Search for the cell housing the specified text and yield its [X, Y] center coordinate. 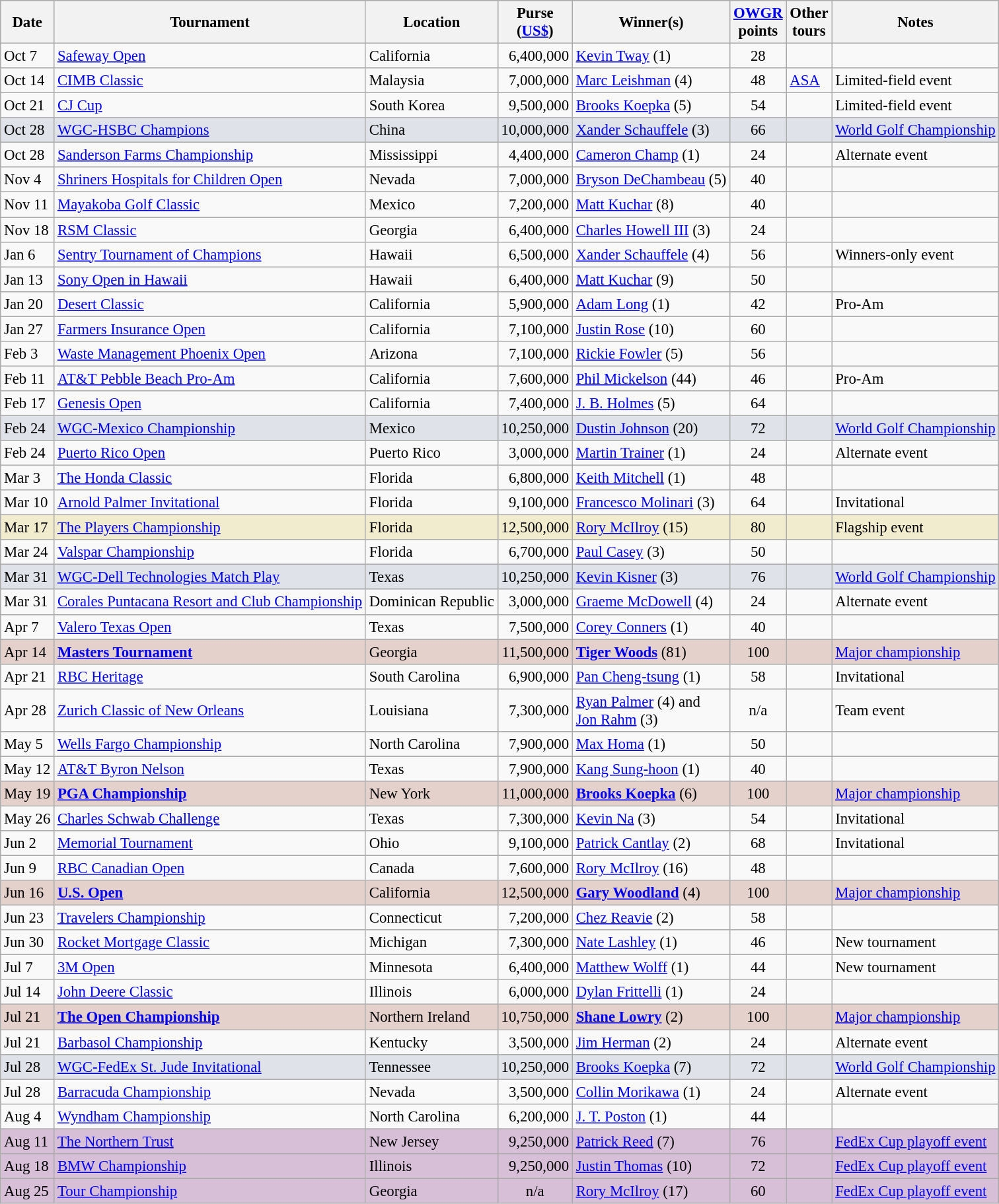
Notes [916, 22]
RBC Canadian Open [210, 868]
The Open Championship [210, 1017]
Valero Texas Open [210, 627]
Valspar Championship [210, 552]
Tournament [210, 22]
Puerto Rico [431, 453]
Corey Conners (1) [651, 627]
Kevin Na (3) [651, 818]
Sanderson Farms Championship [210, 155]
Keith Mitchell (1) [651, 478]
Shriners Hospitals for Children Open [210, 180]
WGC-HSBC Champions [210, 130]
Justin Thomas (10) [651, 1166]
Date [28, 22]
Jul 7 [28, 968]
42 [758, 304]
Brooks Koepka (7) [651, 1067]
Matt Kuchar (9) [651, 279]
RSM Classic [210, 230]
PGA Championship [210, 794]
Aug 11 [28, 1141]
Rickie Fowler (5) [651, 354]
Jul 14 [28, 993]
Rory McIlroy (16) [651, 868]
Dustin Johnson (20) [651, 428]
Oct 7 [28, 56]
28 [758, 56]
Rory McIlroy (17) [651, 1191]
May 26 [28, 818]
7,400,000 [535, 404]
WGC-FedEx St. Jude Invitational [210, 1067]
Michigan [431, 942]
Barbasol Championship [210, 1042]
South Carolina [431, 676]
Mississippi [431, 155]
Othertours [809, 22]
5,900,000 [535, 304]
6,800,000 [535, 478]
Barracuda Championship [210, 1092]
Nov 11 [28, 205]
Cameron Champ (1) [651, 155]
Farmers Insurance Open [210, 329]
Canada [431, 868]
China [431, 130]
Mar 24 [28, 552]
4,400,000 [535, 155]
South Korea [431, 106]
Apr 7 [28, 627]
Xander Schauffele (3) [651, 130]
Wyndham Championship [210, 1116]
May 5 [28, 744]
Brooks Koepka (6) [651, 794]
Jan 27 [28, 329]
6,700,000 [535, 552]
Collin Morikawa (1) [651, 1092]
AT&T Pebble Beach Pro-Am [210, 378]
Sony Open in Hawaii [210, 279]
Chez Reavie (2) [651, 918]
Travelers Championship [210, 918]
Graeme McDowell (4) [651, 602]
11,500,000 [535, 652]
Apr 14 [28, 652]
New York [431, 794]
Safeway Open [210, 56]
Feb 11 [28, 378]
Jun 16 [28, 893]
Adam Long (1) [651, 304]
6,500,000 [535, 254]
Nov 18 [28, 230]
Winners-only event [916, 254]
CIMB Classic [210, 81]
68 [758, 843]
Purse(US$) [535, 22]
J. B. Holmes (5) [651, 404]
Dylan Frittelli (1) [651, 993]
Patrick Reed (7) [651, 1141]
Zurich Classic of New Orleans [210, 711]
Wells Fargo Championship [210, 744]
The Players Championship [210, 528]
Kentucky [431, 1042]
Kevin Kisner (3) [651, 577]
CJ Cup [210, 106]
U.S. Open [210, 893]
Nov 4 [28, 180]
Jan 6 [28, 254]
Team event [916, 711]
OWGRpoints [758, 22]
7,500,000 [535, 627]
Desert Classic [210, 304]
Matthew Wolff (1) [651, 968]
Charles Schwab Challenge [210, 818]
Puerto Rico Open [210, 453]
Apr 28 [28, 711]
AT&T Byron Nelson [210, 769]
Aug 4 [28, 1116]
Oct 21 [28, 106]
ASA [809, 81]
10,000,000 [535, 130]
The Honda Classic [210, 478]
Pan Cheng-tsung (1) [651, 676]
80 [758, 528]
Arizona [431, 354]
May 19 [28, 794]
3M Open [210, 968]
Dominican Republic [431, 602]
Northern Ireland [431, 1017]
May 12 [28, 769]
Memorial Tournament [210, 843]
6,200,000 [535, 1116]
Rocket Mortgage Classic [210, 942]
Phil Mickelson (44) [651, 378]
Corales Puntacana Resort and Club Championship [210, 602]
Jan 13 [28, 279]
Paul Casey (3) [651, 552]
Jun 2 [28, 843]
66 [758, 130]
Xander Schauffele (4) [651, 254]
10,750,000 [535, 1017]
Louisiana [431, 711]
Rory McIlroy (15) [651, 528]
Winner(s) [651, 22]
Matt Kuchar (8) [651, 205]
Waste Management Phoenix Open [210, 354]
Connecticut [431, 918]
Masters Tournament [210, 652]
Kang Sung-hoon (1) [651, 769]
Flagship event [916, 528]
Sentry Tournament of Champions [210, 254]
Jim Herman (2) [651, 1042]
Genesis Open [210, 404]
John Deere Classic [210, 993]
Nate Lashley (1) [651, 942]
BMW Championship [210, 1166]
Minnesota [431, 968]
Mar 3 [28, 478]
RBC Heritage [210, 676]
Feb 3 [28, 354]
Aug 18 [28, 1166]
Location [431, 22]
Francesco Molinari (3) [651, 503]
Malaysia [431, 81]
Charles Howell III (3) [651, 230]
Jun 30 [28, 942]
Kevin Tway (1) [651, 56]
Tiger Woods (81) [651, 652]
Martin Trainer (1) [651, 453]
Oct 14 [28, 81]
Feb 17 [28, 404]
Jun 23 [28, 918]
Gary Woodland (4) [651, 893]
J. T. Poston (1) [651, 1116]
WGC-Dell Technologies Match Play [210, 577]
Patrick Cantlay (2) [651, 843]
Ryan Palmer (4) and Jon Rahm (3) [651, 711]
Justin Rose (10) [651, 329]
Tennessee [431, 1067]
9,500,000 [535, 106]
Apr 21 [28, 676]
New Jersey [431, 1141]
Jan 20 [28, 304]
The Northern Trust [210, 1141]
Marc Leishman (4) [651, 81]
Bryson DeChambeau (5) [651, 180]
Mayakoba Golf Classic [210, 205]
6,000,000 [535, 993]
Aug 25 [28, 1191]
Arnold Palmer Invitational [210, 503]
Shane Lowry (2) [651, 1017]
6,900,000 [535, 676]
Brooks Koepka (5) [651, 106]
Ohio [431, 843]
Max Homa (1) [651, 744]
Tour Championship [210, 1191]
Mar 17 [28, 528]
WGC-Mexico Championship [210, 428]
11,000,000 [535, 794]
Jun 9 [28, 868]
Mar 10 [28, 503]
